Determine the [X, Y] coordinate at the center of the cell enclosing the given text.  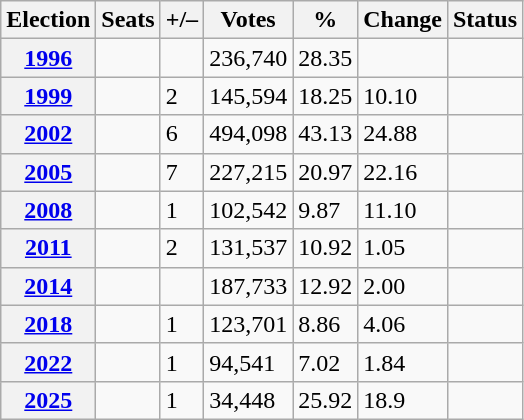
227,215 [248, 172]
Election [48, 20]
2014 [48, 286]
1996 [48, 58]
7 [182, 172]
Status [484, 20]
2025 [48, 400]
% [326, 20]
145,594 [248, 96]
25.92 [326, 400]
12.92 [326, 286]
2.00 [403, 286]
18.25 [326, 96]
1999 [48, 96]
9.87 [326, 210]
2002 [48, 134]
102,542 [248, 210]
10.92 [326, 248]
43.13 [326, 134]
7.02 [326, 362]
18.9 [403, 400]
1.05 [403, 248]
20.97 [326, 172]
4.06 [403, 324]
94,541 [248, 362]
Votes [248, 20]
2005 [48, 172]
123,701 [248, 324]
11.10 [403, 210]
494,098 [248, 134]
187,733 [248, 286]
2011 [48, 248]
22.16 [403, 172]
2008 [48, 210]
8.86 [326, 324]
236,740 [248, 58]
Change [403, 20]
+/– [182, 20]
10.10 [403, 96]
28.35 [326, 58]
6 [182, 134]
1.84 [403, 362]
2022 [48, 362]
34,448 [248, 400]
2018 [48, 324]
Seats [128, 20]
24.88 [403, 134]
131,537 [248, 248]
